Output the (X, Y) coordinate of the center of the cell containing the given text.  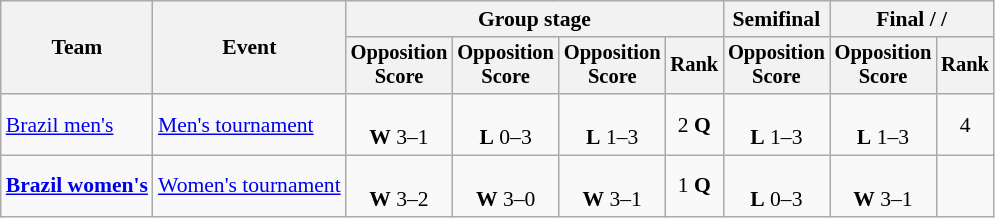
2 Q (694, 124)
Team (77, 48)
Brazil women's (77, 186)
4 (965, 124)
Group stage (534, 19)
Event (250, 48)
Women's tournament (250, 186)
1 Q (694, 186)
Final / / (912, 19)
W 3–2 (400, 186)
Semifinal (776, 19)
Men's tournament (250, 124)
W 3–0 (506, 186)
Brazil men's (77, 124)
